Determine the (X, Y) coordinate at the center of the cell enclosing the given text.  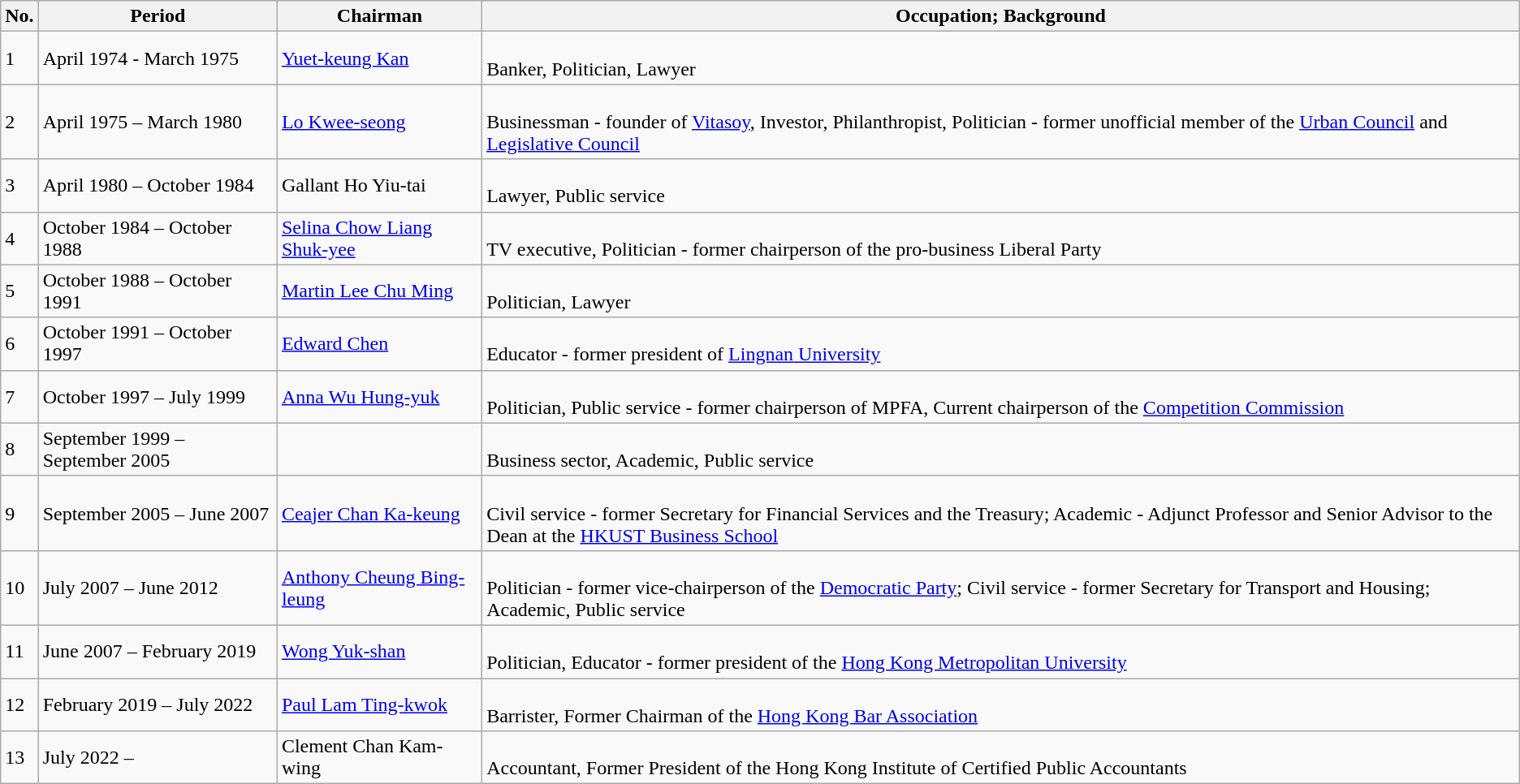
Educator - former president of Lingnan University (1001, 344)
Clement Chan Kam-wing (379, 758)
April 1980 – October 1984 (158, 185)
Politician, Lawyer (1001, 291)
10 (19, 588)
Chairman (379, 16)
12 (19, 704)
5 (19, 291)
Business sector, Academic, Public service (1001, 450)
February 2019 – July 2022 (158, 704)
Occupation; Background (1001, 16)
April 1974 - March 1975 (158, 58)
9 (19, 513)
No. (19, 16)
October 1997 – July 1999 (158, 396)
Lawyer, Public service (1001, 185)
Edward Chen (379, 344)
Ceajer Chan Ka-keung (379, 513)
13 (19, 758)
October 1984 – October 1988 (158, 239)
July 2022 – (158, 758)
Anna Wu Hung-yuk (379, 396)
April 1975 – March 1980 (158, 122)
1 (19, 58)
Barrister, Former Chairman of the Hong Kong Bar Association (1001, 704)
Banker, Politician, Lawyer (1001, 58)
June 2007 – February 2019 (158, 651)
Lo Kwee-seong (379, 122)
October 1988 – October 1991 (158, 291)
Period (158, 16)
Martin Lee Chu Ming (379, 291)
Politician, Public service - former chairperson of MPFA, Current chairperson of the Competition Commission (1001, 396)
Gallant Ho Yiu-tai (379, 185)
Paul Lam Ting-kwok (379, 704)
September 1999 – September 2005 (158, 450)
4 (19, 239)
Yuet-keung Kan (379, 58)
Wong Yuk-shan (379, 651)
TV executive, Politician - former chairperson of the pro-business Liberal Party (1001, 239)
8 (19, 450)
September 2005 – June 2007 (158, 513)
Businessman - founder of Vitasoy, Investor, Philanthropist, Politician - former unofficial member of the Urban Council and Legislative Council (1001, 122)
Politician - former vice-chairperson of the Democratic Party; Civil service - former Secretary for Transport and Housing; Academic, Public service (1001, 588)
July 2007 – June 2012 (158, 588)
3 (19, 185)
Selina Chow Liang Shuk-yee (379, 239)
7 (19, 396)
11 (19, 651)
October 1991 – October 1997 (158, 344)
Accountant, Former President of the Hong Kong Institute of Certified Public Accountants (1001, 758)
6 (19, 344)
Anthony Cheung Bing-leung (379, 588)
Politician, Educator - former president of the Hong Kong Metropolitan University (1001, 651)
2 (19, 122)
